Extract the [X, Y] coordinate from the center of the cell holding the provided text.  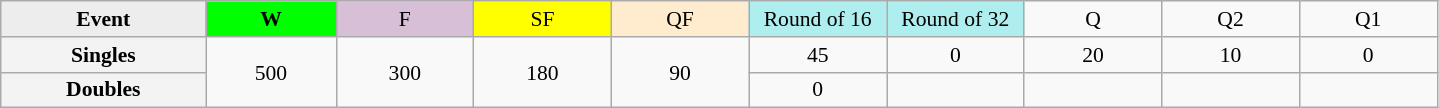
SF [543, 19]
QF [680, 19]
10 [1231, 55]
45 [818, 55]
90 [680, 72]
500 [271, 72]
W [271, 19]
20 [1093, 55]
Q1 [1368, 19]
Singles [104, 55]
Round of 16 [818, 19]
F [405, 19]
Doubles [104, 90]
Q [1093, 19]
Round of 32 [955, 19]
Event [104, 19]
180 [543, 72]
300 [405, 72]
Q2 [1231, 19]
